Detect which cell encompasses the target text, then output its [X, Y] center coordinate. 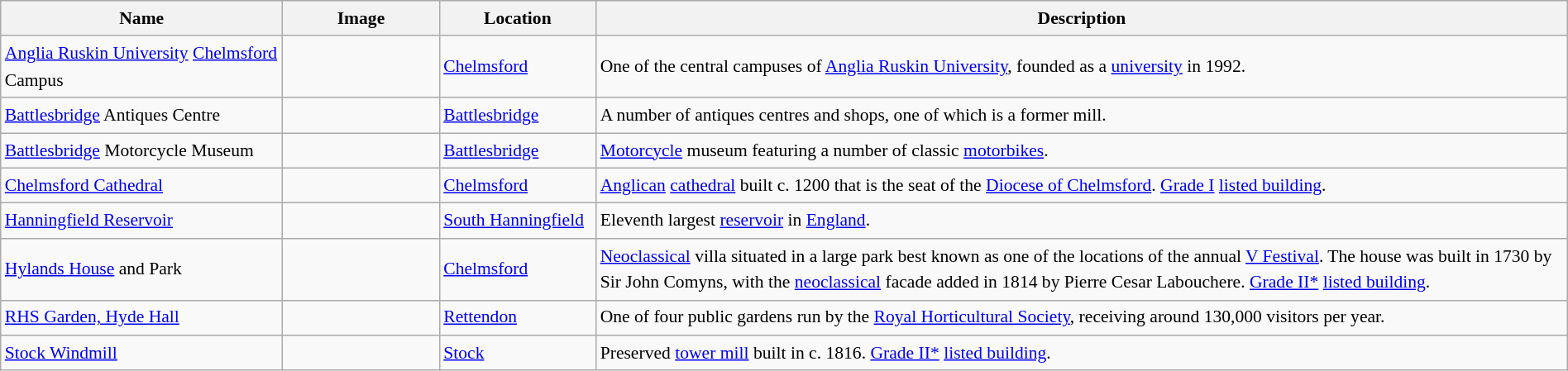
Rettendon [518, 319]
Chelmsford Cathedral [142, 187]
Battlesbridge Motorcycle Museum [142, 150]
Stock Windmill [142, 354]
A number of antiques centres and shops, one of which is a former mill. [1082, 116]
Eleventh largest reservoir in England. [1082, 221]
Description [1082, 18]
Anglia Ruskin University Chelmsford Campus [142, 68]
Motorcycle museum featuring a number of classic motorbikes. [1082, 150]
One of the central campuses of Anglia Ruskin University, founded as a university in 1992. [1082, 68]
Hanningfield Reservoir [142, 221]
Location [518, 18]
RHS Garden, Hyde Hall [142, 319]
Name [142, 18]
Stock [518, 354]
Image [361, 18]
Anglican cathedral built c. 1200 that is the seat of the Diocese of Chelmsford. Grade I listed building. [1082, 187]
South Hanningfield [518, 221]
Preserved tower mill built in c. 1816. Grade II* listed building. [1082, 354]
Battlesbridge Antiques Centre [142, 116]
Hylands House and Park [142, 269]
One of four public gardens run by the Royal Horticultural Society, receiving around 130,000 visitors per year. [1082, 319]
